For the text-containing cell, return its midpoint in (x, y) coordinate format. 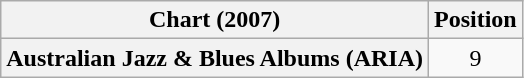
Australian Jazz & Blues Albums (ARIA) (215, 58)
9 (476, 58)
Chart (2007) (215, 20)
Position (476, 20)
